From the cell containing the given text, extract its center point as (X, Y) coordinate. 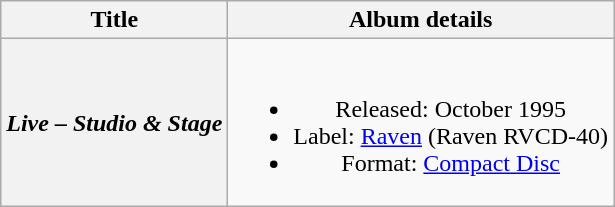
Released: October 1995Label: Raven (Raven RVCD-40)Format: Compact Disc (421, 122)
Title (114, 20)
Album details (421, 20)
Live – Studio & Stage (114, 122)
